Capture the cell that displays the provided text and extract its [x, y] central coordinate. 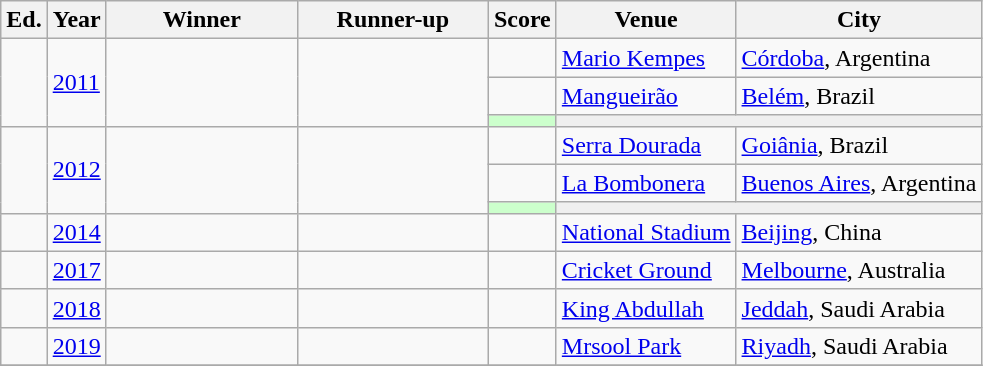
2014 [76, 232]
Riyadh, Saudi Arabia [859, 346]
Melbourne, Australia [859, 270]
La Bombonera [646, 183]
2018 [76, 308]
City [859, 20]
Buenos Aires, Argentina [859, 183]
2017 [76, 270]
Mangueirão [646, 96]
Venue [646, 20]
Jeddah, Saudi Arabia [859, 308]
King Abdullah [646, 308]
Winner [202, 20]
2019 [76, 346]
Runner-up [392, 20]
Mario Kempes [646, 58]
2011 [76, 82]
Score [522, 20]
Goiânia, Brazil [859, 145]
Mrsool Park [646, 346]
Serra Dourada [646, 145]
Córdoba, Argentina [859, 58]
Beijing, China [859, 232]
Ed. [24, 20]
2012 [76, 170]
Year [76, 20]
National Stadium [646, 232]
Cricket Ground [646, 270]
Belém, Brazil [859, 96]
